Identify which cell holds the provided text, then report its (X, Y) central coordinate. 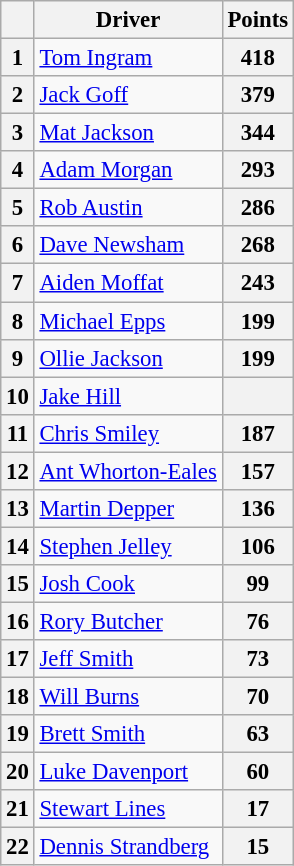
76 (258, 621)
Will Burns (128, 697)
6 (18, 245)
418 (258, 58)
Ant Whorton-Eales (128, 471)
4 (18, 170)
Stephen Jelley (128, 546)
136 (258, 509)
Rory Butcher (128, 621)
Jake Hill (128, 396)
63 (258, 734)
344 (258, 133)
60 (258, 772)
Rob Austin (128, 208)
5 (18, 208)
Stewart Lines (128, 809)
20 (18, 772)
99 (258, 584)
10 (18, 396)
Mat Jackson (128, 133)
16 (18, 621)
3 (18, 133)
21 (18, 809)
Michael Epps (128, 321)
Chris Smiley (128, 433)
7 (18, 283)
22 (18, 847)
379 (258, 95)
13 (18, 509)
Jack Goff (128, 95)
14 (18, 546)
Adam Morgan (128, 170)
8 (18, 321)
1 (18, 58)
70 (258, 697)
Points (258, 20)
Tom Ingram (128, 58)
Dennis Strandberg (128, 847)
Josh Cook (128, 584)
293 (258, 170)
Dave Newsham (128, 245)
243 (258, 283)
12 (18, 471)
19 (18, 734)
73 (258, 659)
11 (18, 433)
Ollie Jackson (128, 358)
286 (258, 208)
9 (18, 358)
106 (258, 546)
157 (258, 471)
2 (18, 95)
268 (258, 245)
Luke Davenport (128, 772)
Brett Smith (128, 734)
Jeff Smith (128, 659)
Martin Depper (128, 509)
Aiden Moffat (128, 283)
18 (18, 697)
Driver (128, 20)
187 (258, 433)
